Search for the cell housing the specified text and yield its (X, Y) center coordinate. 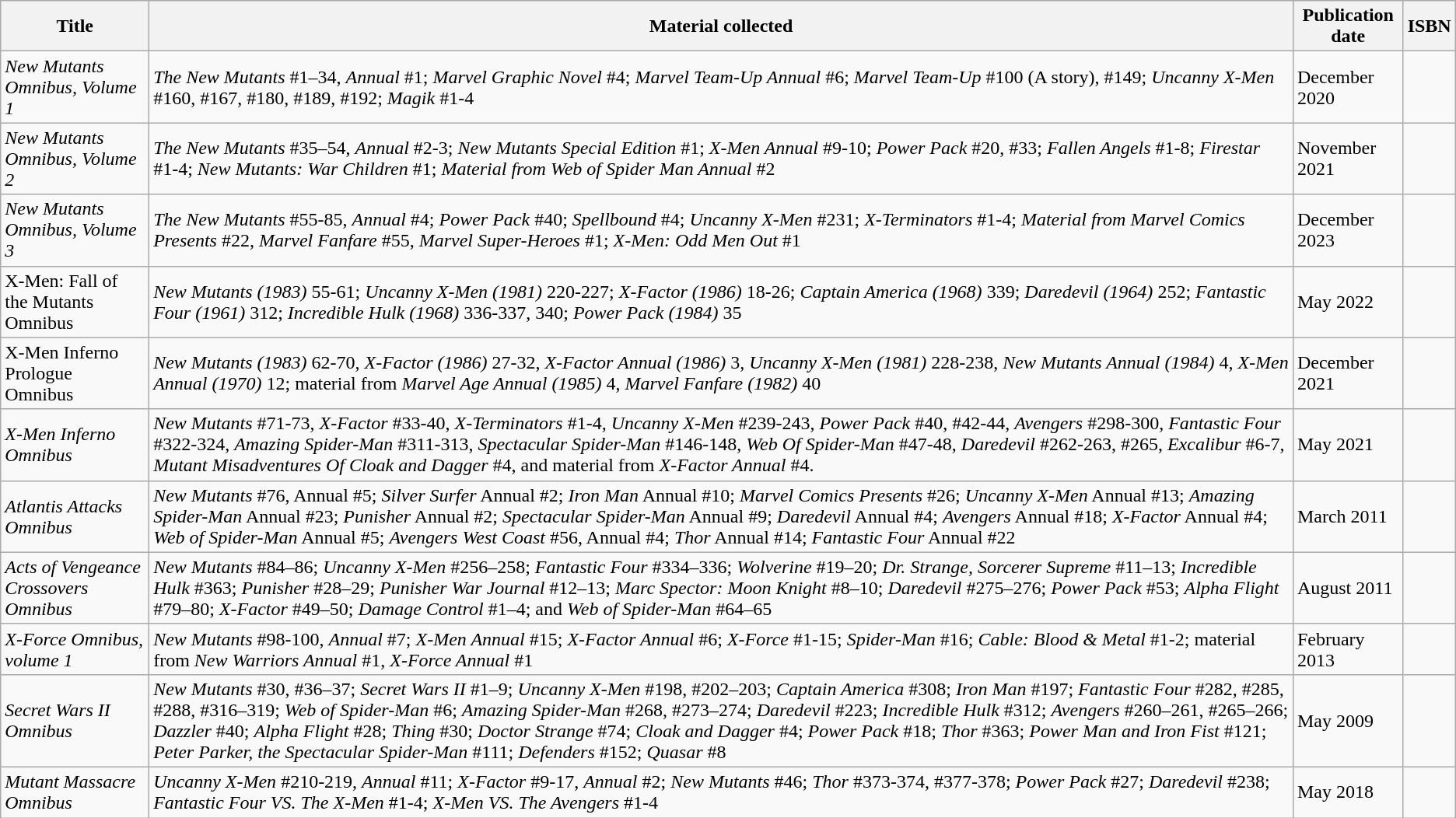
New Mutants Omnibus, Volume 3 (75, 230)
December 2021 (1348, 373)
X-Force Omnibus, volume 1 (75, 648)
Secret Wars II Omnibus (75, 720)
August 2011 (1348, 588)
March 2011 (1348, 516)
Title (75, 26)
December 2020 (1348, 87)
New Mutants Omnibus, Volume 2 (75, 159)
Publication date (1348, 26)
Material collected (722, 26)
X-Men: Fall of the Mutants Omnibus (75, 302)
May 2021 (1348, 445)
May 2009 (1348, 720)
December 2023 (1348, 230)
Mutant Massacre Omnibus (75, 792)
ISBN (1430, 26)
May 2022 (1348, 302)
X-Men Inferno Prologue Omnibus (75, 373)
May 2018 (1348, 792)
X-Men Inferno Omnibus (75, 445)
November 2021 (1348, 159)
Acts of Vengeance Crossovers Omnibus (75, 588)
February 2013 (1348, 648)
New Mutants Omnibus, Volume 1 (75, 87)
Atlantis Attacks Omnibus (75, 516)
